Pinpoint the cell where the given text exists, returning its (X, Y) midpoint coordinate. 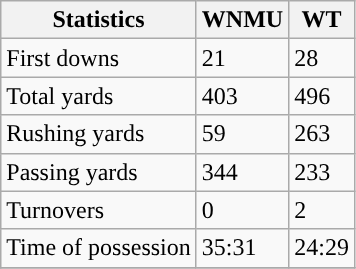
Total yards (99, 96)
2 (322, 210)
Statistics (99, 20)
28 (322, 58)
Time of possession (99, 248)
21 (242, 58)
344 (242, 172)
Passing yards (99, 172)
496 (322, 96)
35:31 (242, 248)
First downs (99, 58)
WNMU (242, 20)
WT (322, 20)
403 (242, 96)
24:29 (322, 248)
59 (242, 134)
Turnovers (99, 210)
233 (322, 172)
263 (322, 134)
0 (242, 210)
Rushing yards (99, 134)
